Return the (x, y) coordinate for the center point of the cell that contains the specified text.  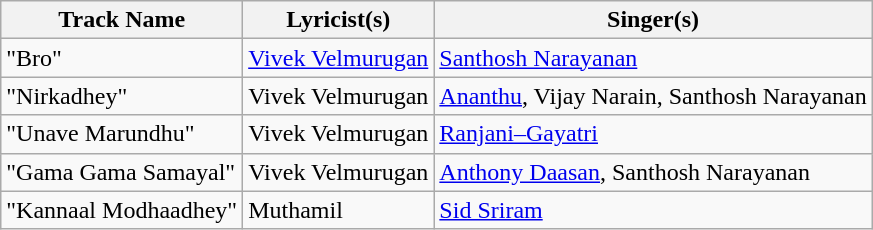
"Unave Marundhu" (122, 134)
Ranjani–Gayatri (653, 134)
Muthamil (338, 210)
Lyricist(s) (338, 20)
"Bro" (122, 58)
"Nirkadhey" (122, 96)
"Gama Gama Samayal" (122, 172)
Anthony Daasan, Santhosh Narayanan (653, 172)
Santhosh Narayanan (653, 58)
Sid Sriram (653, 210)
Ananthu, Vijay Narain, Santhosh Narayanan (653, 96)
Singer(s) (653, 20)
Track Name (122, 20)
"Kannaal Modhaadhey" (122, 210)
